Find where the given text appears and provide that cell's center as (x, y) coordinate. 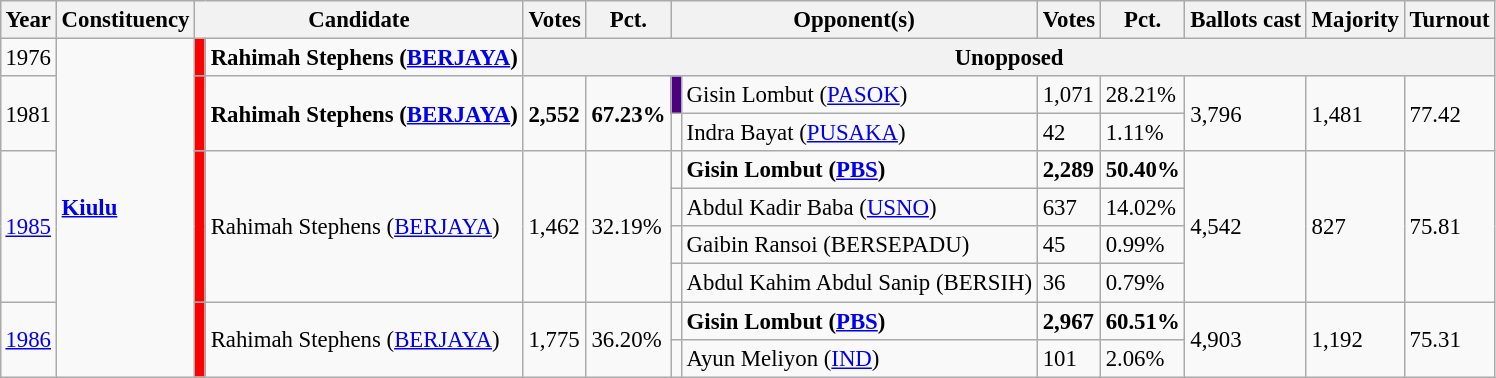
Indra Bayat (PUSAKA) (859, 133)
0.79% (1142, 283)
Ballots cast (1246, 20)
4,903 (1246, 340)
2,967 (1068, 321)
75.81 (1450, 226)
14.02% (1142, 208)
Kiulu (125, 207)
101 (1068, 358)
42 (1068, 133)
1985 (28, 226)
Unopposed (1009, 57)
0.99% (1142, 245)
67.23% (628, 114)
Opponent(s) (854, 20)
1,071 (1068, 95)
Constituency (125, 20)
1,192 (1355, 340)
50.40% (1142, 170)
36.20% (628, 340)
28.21% (1142, 95)
Candidate (359, 20)
77.42 (1450, 114)
32.19% (628, 226)
1986 (28, 340)
637 (1068, 208)
4,542 (1246, 226)
1976 (28, 57)
1981 (28, 114)
1,775 (554, 340)
Gaibin Ransoi (BERSEPADU) (859, 245)
3,796 (1246, 114)
2.06% (1142, 358)
Abdul Kadir Baba (USNO) (859, 208)
1,481 (1355, 114)
36 (1068, 283)
Abdul Kahim Abdul Sanip (BERSIH) (859, 283)
Majority (1355, 20)
45 (1068, 245)
75.31 (1450, 340)
1,462 (554, 226)
Turnout (1450, 20)
1.11% (1142, 133)
Gisin Lombut (PASOK) (859, 95)
2,289 (1068, 170)
827 (1355, 226)
60.51% (1142, 321)
2,552 (554, 114)
Ayun Meliyon (IND) (859, 358)
Year (28, 20)
